Determine the [X, Y] coordinate at the center of the cell enclosing the given text.  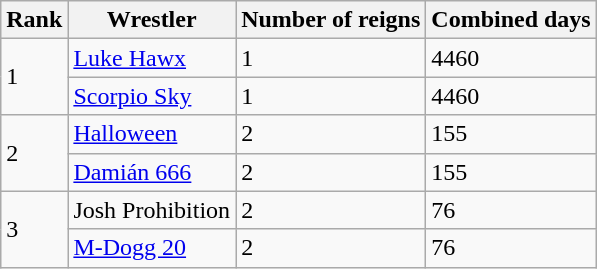
Wrestler [152, 20]
Number of reigns [331, 20]
Luke Hawx [152, 58]
Halloween [152, 134]
3 [34, 229]
Damián 666 [152, 172]
Josh Prohibition [152, 210]
Rank [34, 20]
Scorpio Sky [152, 96]
Combined days [511, 20]
M-Dogg 20 [152, 248]
